Provide the [x, y] coordinate of the cell's center where the given text is located.  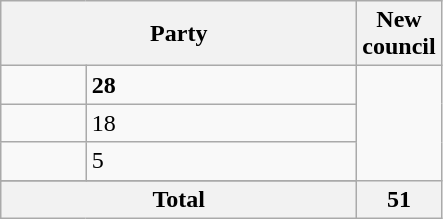
51 [399, 199]
New council [399, 34]
Party [179, 34]
Total [179, 199]
28 [222, 85]
18 [222, 123]
5 [222, 161]
